Return [X, Y] of the center of cell containing provided text 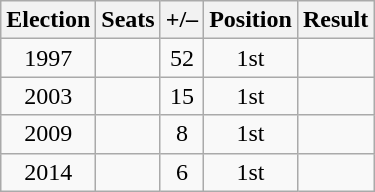
2003 [48, 96]
Result [335, 20]
52 [182, 58]
2009 [48, 134]
+/– [182, 20]
Position [251, 20]
15 [182, 96]
1997 [48, 58]
2014 [48, 172]
8 [182, 134]
Seats [128, 20]
Election [48, 20]
6 [182, 172]
